Provide the (x, y) coordinate of the cell's center where the given text is located.  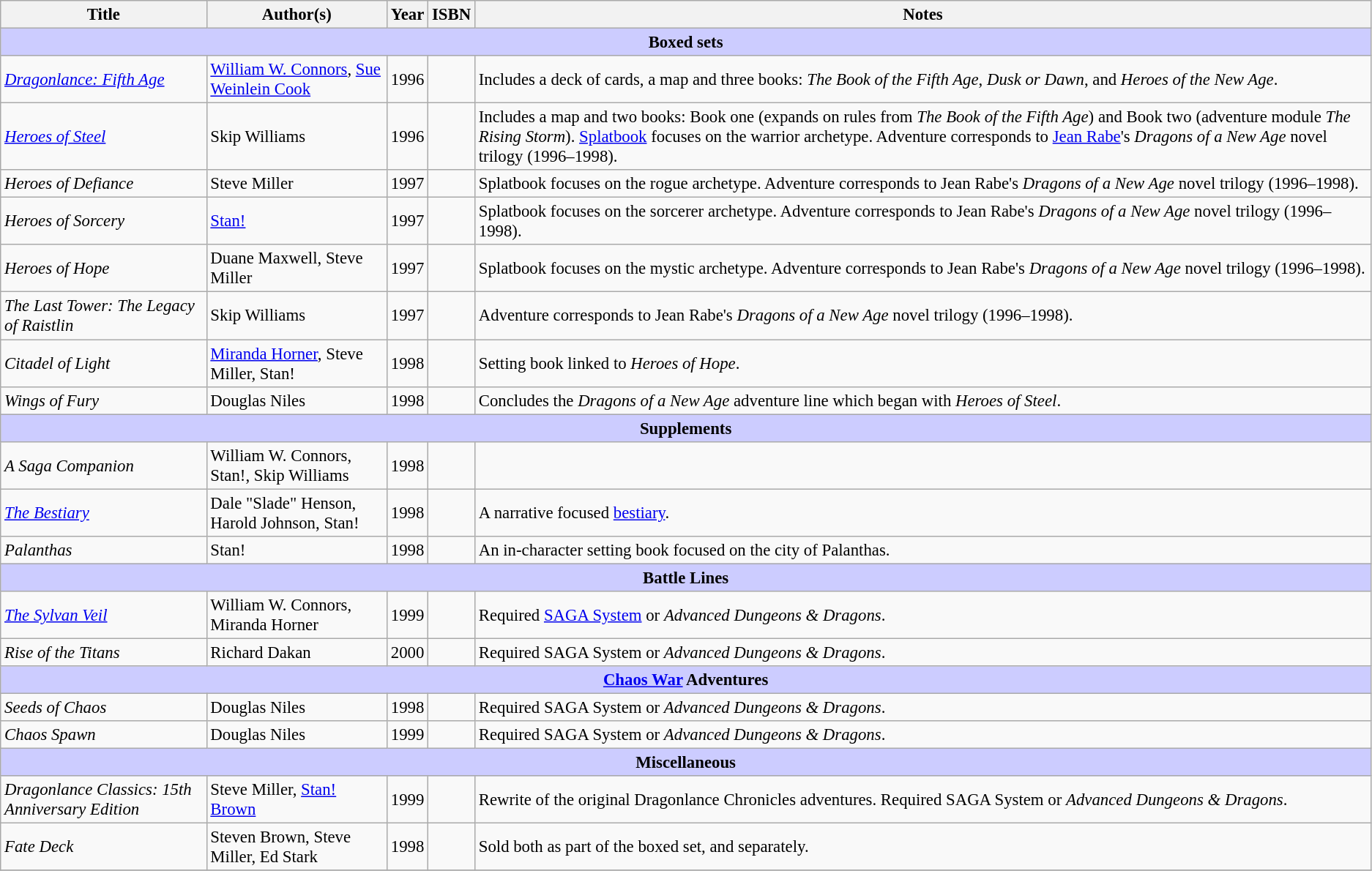
Miranda Horner, Steve Miller, Stan! (297, 363)
Wings of Fury (104, 400)
A Saga Companion (104, 466)
Author(s) (297, 15)
Dragonlance Classics: 15th Anniversary Edition (104, 799)
Palanthas (104, 550)
Dale "Slade" Henson, Harold Johnson, Stan! (297, 512)
Heroes of Defiance (104, 184)
ISBN (452, 15)
Title (104, 15)
Rise of the Titans (104, 652)
Duane Maxwell, Steve Miller (297, 268)
Notes (922, 15)
Splatbook focuses on the mystic archetype. Adventure corresponds to Jean Rabe's Dragons of a New Age novel trilogy (1996–1998). (922, 268)
Dragonlance: Fifth Age (104, 79)
Richard Dakan (297, 652)
Includes a deck of cards, a map and three books: The Book of the Fifth Age, Dusk or Dawn, and Heroes of the New Age. (922, 79)
Chaos War Adventures (686, 680)
William W. Connors, Sue Weinlein Cook (297, 79)
Citadel of Light (104, 363)
William W. Connors, Miranda Horner (297, 615)
A narrative focused bestiary. (922, 512)
Setting book linked to Heroes of Hope. (922, 363)
The Bestiary (104, 512)
Seeds of Chaos (104, 708)
The Sylvan Veil (104, 615)
Year (407, 15)
Supplements (686, 428)
Steven Brown, Steve Miller, Ed Stark (297, 848)
Miscellaneous (686, 763)
Fate Deck (104, 848)
Concludes the Dragons of a New Age adventure line which began with Heroes of Steel. (922, 400)
Adventure corresponds to Jean Rabe's Dragons of a New Age novel trilogy (1996–1998). (922, 316)
2000 (407, 652)
Rewrite of the original Dragonlance Chronicles adventures. Required SAGA System or Advanced Dungeons & Dragons. (922, 799)
The Last Tower: The Legacy of Raistlin (104, 316)
An in-character setting book focused on the city of Palanthas. (922, 550)
Sold both as part of the boxed set, and separately. (922, 848)
Splatbook focuses on the sorcerer archetype. Adventure corresponds to Jean Rabe's Dragons of a New Age novel trilogy (1996–1998). (922, 221)
Heroes of Hope (104, 268)
Battle Lines (686, 577)
Boxed sets (686, 42)
Steve Miller, Stan! Brown (297, 799)
Steve Miller (297, 184)
Heroes of Steel (104, 137)
Chaos Spawn (104, 735)
Splatbook focuses on the rogue archetype. Adventure corresponds to Jean Rabe's Dragons of a New Age novel trilogy (1996–1998). (922, 184)
William W. Connors, Stan!, Skip Williams (297, 466)
Heroes of Sorcery (104, 221)
